Locate the cell with the specified text and output its (X, Y) center coordinate. 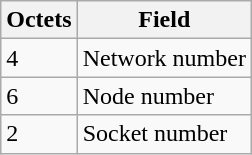
Field (164, 20)
Octets (39, 20)
Network number (164, 58)
4 (39, 58)
Node number (164, 96)
2 (39, 134)
6 (39, 96)
Socket number (164, 134)
